Find where the given text appears and provide that cell's center as (x, y) coordinate. 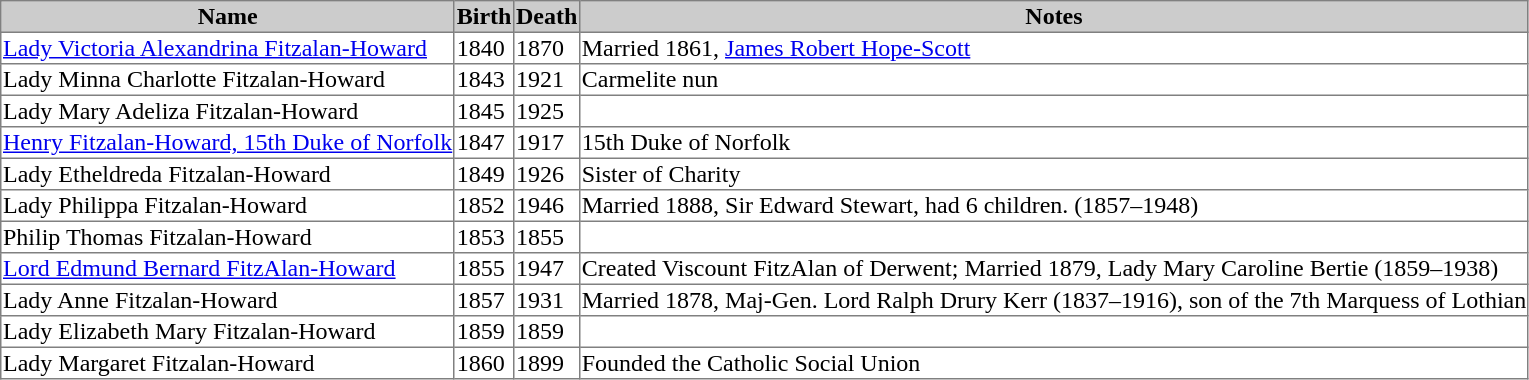
1857 (484, 300)
Lady Etheldreda Fitzalan-Howard (228, 174)
1843 (484, 80)
1926 (547, 174)
1925 (547, 111)
Founded the Catholic Social Union (1054, 363)
Henry Fitzalan-Howard, 15th Duke of Norfolk (228, 143)
Lady Mary Adeliza Fitzalan-Howard (228, 111)
Lady Victoria Alexandrina Fitzalan-Howard (228, 48)
1852 (484, 206)
Lady Elizabeth Mary Fitzalan-Howard (228, 332)
Married 1878, Maj-Gen. Lord Ralph Drury Kerr (1837–1916), son of the 7th Marquess of Lothian (1054, 300)
1845 (484, 111)
Lady Margaret Fitzalan-Howard (228, 363)
1917 (547, 143)
1870 (547, 48)
Philip Thomas Fitzalan-Howard (228, 237)
Created Viscount FitzAlan of Derwent; Married 1879, Lady Mary Caroline Bertie (1859–1938) (1054, 269)
Lord Edmund Bernard FitzAlan-Howard (228, 269)
Birth (484, 17)
1849 (484, 174)
1847 (484, 143)
Notes (1054, 17)
1946 (547, 206)
1921 (547, 80)
Married 1888, Sir Edward Stewart, had 6 children. (1857–1948) (1054, 206)
Lady Minna Charlotte Fitzalan-Howard (228, 80)
Name (228, 17)
Sister of Charity (1054, 174)
Lady Anne Fitzalan-Howard (228, 300)
1840 (484, 48)
1931 (547, 300)
Lady Philippa Fitzalan-Howard (228, 206)
1853 (484, 237)
Married 1861, James Robert Hope-Scott (1054, 48)
1947 (547, 269)
1860 (484, 363)
1899 (547, 363)
Death (547, 17)
Carmelite nun (1054, 80)
15th Duke of Norfolk (1054, 143)
